For the text-containing cell, return its midpoint in (X, Y) coordinate format. 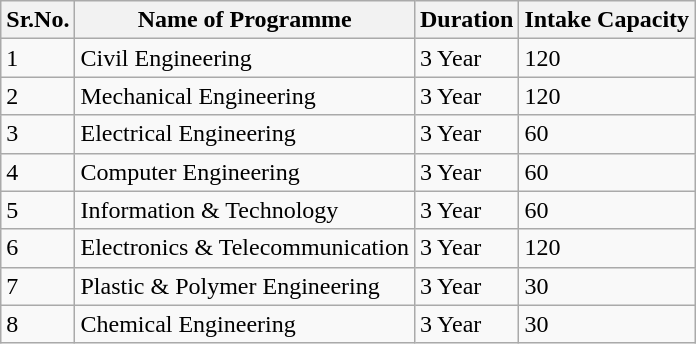
Sr.No. (38, 20)
Name of Programme (245, 20)
Mechanical Engineering (245, 96)
8 (38, 324)
3 (38, 134)
Electrical Engineering (245, 134)
1 (38, 58)
Plastic & Polymer Engineering (245, 286)
7 (38, 286)
2 (38, 96)
Chemical Engineering (245, 324)
Computer Engineering (245, 172)
Information & Technology (245, 210)
Duration (466, 20)
5 (38, 210)
Electronics & Telecommunication (245, 248)
6 (38, 248)
Intake Capacity (607, 20)
Civil Engineering (245, 58)
4 (38, 172)
